For the text-containing cell, return its midpoint in [X, Y] coordinate format. 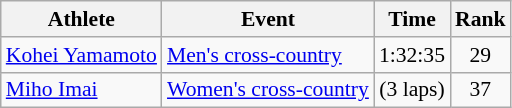
Women's cross-country [268, 90]
(3 laps) [412, 90]
Athlete [82, 19]
Kohei Yamamoto [82, 55]
Rank [480, 19]
1:32:35 [412, 55]
29 [480, 55]
37 [480, 90]
Time [412, 19]
Miho Imai [82, 90]
Men's cross-country [268, 55]
Event [268, 19]
